Pinpoint the cell where the given text exists, returning its (x, y) midpoint coordinate. 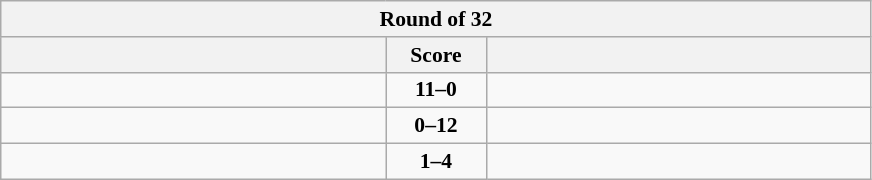
Round of 32 (436, 19)
11–0 (436, 90)
1–4 (436, 162)
Score (436, 55)
0–12 (436, 126)
